Scan for the cell matching the given text and deliver its (X, Y) coordinate at center. 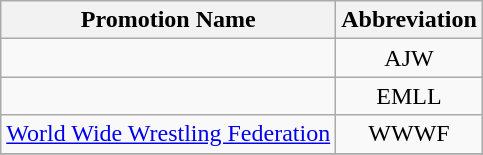
WWWF (410, 134)
World Wide Wrestling Federation (168, 134)
Promotion Name (168, 20)
Abbreviation (410, 20)
AJW (410, 58)
EMLL (410, 96)
